Detect which cell encompasses the target text, then output its [x, y] center coordinate. 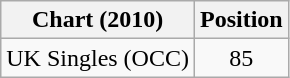
85 [241, 58]
Chart (2010) [98, 20]
UK Singles (OCC) [98, 58]
Position [241, 20]
